For the text-containing cell, return its midpoint in (X, Y) coordinate format. 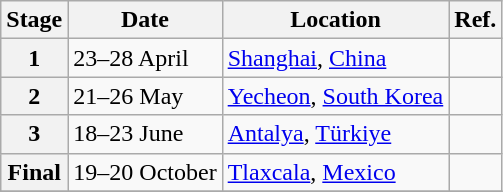
Tlaxcala, Mexico (336, 172)
1 (34, 58)
Stage (34, 20)
Antalya, Türkiye (336, 134)
21–26 May (145, 96)
Location (336, 20)
18–23 June (145, 134)
Date (145, 20)
Final (34, 172)
Ref. (476, 20)
Shanghai, China (336, 58)
23–28 April (145, 58)
2 (34, 96)
Yecheon, South Korea (336, 96)
19–20 October (145, 172)
3 (34, 134)
